Pinpoint the cell where the given text exists, returning its [X, Y] midpoint coordinate. 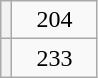
233 [55, 58]
204 [55, 20]
